For the text-containing cell, return its midpoint in [x, y] coordinate format. 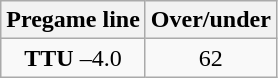
62 [210, 58]
Pregame line [74, 20]
Over/under [210, 20]
TTU –4.0 [74, 58]
